Return the [x, y] coordinate for the center point of the cell that contains the specified text.  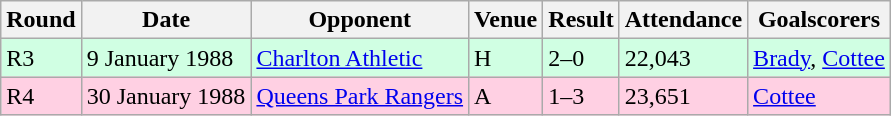
Round [41, 20]
R4 [41, 96]
A [506, 96]
Venue [506, 20]
23,651 [683, 96]
R3 [41, 58]
Opponent [360, 20]
2–0 [581, 58]
30 January 1988 [166, 96]
Cottee [820, 96]
Date [166, 20]
22,043 [683, 58]
Result [581, 20]
9 January 1988 [166, 58]
1–3 [581, 96]
Attendance [683, 20]
Queens Park Rangers [360, 96]
Charlton Athletic [360, 58]
Brady, Cottee [820, 58]
Goalscorers [820, 20]
H [506, 58]
